Provide the (X, Y) coordinate of the cell's center where the given text is located.  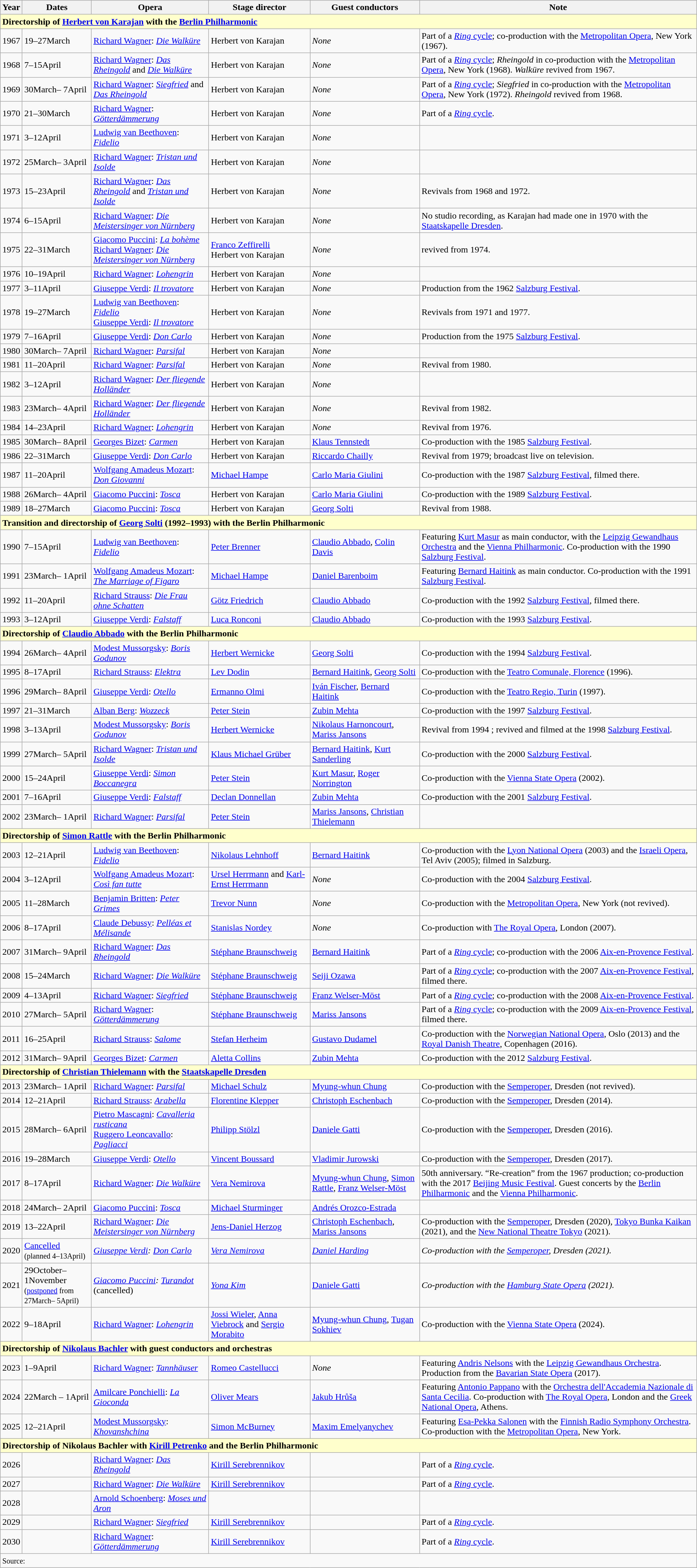
Co-production with the Teatro Comunale, Florence (1996). (558, 672)
23March– 4April (57, 408)
Featuring Andris Nelsons with the Leipzig Gewandhaus Orchestra. Production from the Bavarian State Opera (2017). (558, 1368)
Richard Strauss: Die Frau ohne Schatten (150, 600)
1982 (11, 384)
Co-production with the 1993 Salzburg Festival. (558, 620)
Myung-whun Chung (365, 1086)
2020 (11, 1250)
Dates (57, 7)
Peter Brenner (260, 547)
Revivals from 1968 and 1972. (558, 191)
1971 (11, 138)
Directorship of Claudio Abbado with the Berlin Philharmonic (348, 634)
2002 (11, 816)
Stanislas Nordey (260, 927)
Co-production with the 2001 Salzburg Festival. (558, 797)
Directorship of Simon Rattle with the Berlin Philharmonic (348, 836)
Philipp Stölzl (260, 1130)
Seiji Ozawa (365, 976)
Opera (150, 7)
Klaus Michael Grüber (260, 754)
1985 (11, 442)
Christoph Eschenbach, Mariss Jansons (365, 1227)
Wolfgang Amadeus Mozart: Don Giovanni (150, 475)
Vincent Boussard (260, 1159)
Amilcare Ponchielli: La Gioconda (150, 1397)
Richard Wagner: Siegfried and Das Rheingold (150, 89)
Modest Mussorgsky: Khovanshchina (150, 1426)
29March– 8April (57, 691)
Part of a Ring cycle; co-production with the 2007 Aix-en-Provence Festival, filmed there. (558, 976)
Co-production with the 1989 Salzburg Festival. (558, 494)
1979 (11, 337)
Co-production with the Teatro Regio, Turin (1997). (558, 691)
1986 (11, 456)
Directorship of Nikolaus Bachler with guest conductors and orchestras (348, 1349)
Part of a Ring cycle; co-production with the 2008 Aix-en-Provence Festival. (558, 995)
Richard Wagner: Das Rheingold and Die Walküre (150, 65)
Jens-Daniel Herzog (260, 1227)
Aletta Collins (260, 1058)
2007 (11, 952)
13–22April (57, 1227)
2012 (11, 1058)
2024 (11, 1397)
Directorship of Nikolaus Bachler with Kirill Petrenko and the Berlin Philharmonic (348, 1445)
Claudio Abbado, Colin Davis (365, 547)
1–9April (57, 1368)
Christoph Eschenbach (365, 1100)
Romeo Castellucci (260, 1368)
Kurt Masur, Roger Norrington (365, 778)
2028 (11, 1503)
Richard Strauss: Elektra (150, 672)
Co-production with the 2004 Salzburg Festival. (558, 879)
Co-production with the Semperoper, Dresden (2020), Tokyo Bunka Kaikan (2021), and the New National Theatre Tokyo (2021). (558, 1227)
2011 (11, 1039)
1977 (11, 288)
No studio recording, as Karajan had made one in 1970 with the Staatskapelle Dresden. (558, 220)
Part of a Ring cycle; Rheingold in co-production with the Metropolitan Opera, New York (1968). Walküre revived from 1967. (558, 65)
2030 (11, 1542)
16–25April (57, 1039)
Co-production with the Semperoper, Dresden (2016). (558, 1130)
15–24March (57, 976)
10–19April (57, 274)
Co-production with the Semperoper, Dresden (2017). (558, 1159)
9–18April (57, 1324)
2000 (11, 778)
2009 (11, 995)
2023 (11, 1368)
4–13April (57, 995)
14–23April (57, 427)
1987 (11, 475)
Mariss Jansons (365, 1014)
11–28March (57, 903)
Production from the 1962 Salzburg Festival. (558, 288)
Co-production with the 1985 Salzburg Festival. (558, 442)
Wolfgang Amadeus Mozart: Così fan tutte (150, 879)
15–24April (57, 778)
21–31March (57, 710)
Part of a Ring cycle; Siegfried in co-production with the Metropolitan Opera, New York (1972). Rheingold revived from 1968. (558, 89)
Bernard Haitink, Kurt Sanderling (365, 754)
Giacomo Puccini: Turandot (cancelled) (150, 1285)
Götz Friedrich (260, 600)
Wolfgang Amadeus Mozart: The Marriage of Figaro (150, 576)
Co-production with the Norwegian National Opera, Oslo (2013) and the Royal Danish Theatre, Copenhagen (2016). (558, 1039)
1968 (11, 65)
1983 (11, 408)
3–11April (57, 288)
Co-production with the 1994 Salzburg Festival. (558, 653)
Richard Wagner: Das Rheingold and Tristan und Isolde (150, 191)
Jakub Hrůša (365, 1397)
1981 (11, 365)
Benjamin Britten: Peter Grimes (150, 903)
1973 (11, 191)
Nikolaus Harnoncourt, Mariss Jansons (365, 730)
Franz Welser-Möst (365, 995)
Pietro Mascagni: Cavalleria rusticanaRuggero Leoncavallo: Pagliacci (150, 1130)
Giacomo Puccini: La bohèmeRichard Wagner: Die Meistersinger von Nürnberg (150, 249)
Co-production with the Semperoper, Dresden (2014). (558, 1100)
Giuseppe Verdi: Il trovatore (150, 288)
2008 (11, 976)
1994 (11, 653)
Part of a Ring cycle; co-production with the Metropolitan Opera, New York (1967). (558, 41)
Part of a Ring cycle; co-production with the 2009 Aix-en-Provence Festival, filmed there. (558, 1014)
1992 (11, 600)
2017 (11, 1183)
3–13April (57, 730)
2021 (11, 1285)
Year (11, 7)
2005 (11, 903)
Arnold Schoenberg: Moses und Aron (150, 1503)
Richard Strauss: Arabella (150, 1100)
2013 (11, 1086)
Ermanno Olmi (260, 691)
1978 (11, 312)
Bernard Haitink, Georg Solti (365, 672)
Franco ZeffirelliHerbert von Karajan (260, 249)
1976 (11, 274)
Note (558, 7)
1970 (11, 113)
Stage director (260, 7)
Trevor Nunn (260, 903)
1999 (11, 754)
Co-production with the Semperoper, Dresden (not revived). (558, 1086)
Revival from 1976. (558, 427)
Co-production with the 1987 Salzburg Festival, filmed there. (558, 475)
1990 (11, 547)
1993 (11, 620)
Co-production with the Lyon National Opera (2003) and the Israeli Opera, Tel Aviv (2005); filmed in Salzburg. (558, 855)
Featuring Esa-Pekka Salonen with the Finnish Radio Symphony Orchestra. Co-production with the Metropolitan Opera, New York. (558, 1426)
Cancelled(planned 4–13April) (57, 1250)
Lev Dodin (260, 672)
2004 (11, 879)
1980 (11, 351)
Michael Schulz (260, 1086)
Source: (348, 1561)
Production from the 1975 Salzburg Festival. (558, 337)
1988 (11, 494)
Revival from 1988. (558, 508)
Oliver Mears (260, 1397)
Daniel Barenboim (365, 576)
Co-production with the Vienna State Opera (2024). (558, 1324)
Ludwig van Beethoven: FidelioGiuseppe Verdi: Il trovatore (150, 312)
Jossi Wieler, Anna Viebrock and Sergio Morabito (260, 1324)
Co-production with the Semperoper, Dresden (2021). (558, 1250)
19–28March (57, 1159)
Alban Berg: Wozzeck (150, 710)
Guest conductors (365, 7)
Co-production with the Vienna State Opera (2002). (558, 778)
Revival from 1980. (558, 365)
1967 (11, 41)
24March– 2April (57, 1207)
2016 (11, 1159)
29October– 1November(postponed from 27March– 5April) (57, 1285)
1969 (11, 89)
Yona Kim (260, 1285)
revived from 1974. (558, 249)
Co-production with the 2000 Salzburg Festival. (558, 754)
Transition and directorship of Georg Solti (1992–1993) with the Berlin Philharmonic (348, 522)
Co-production with the 2012 Salzburg Festival. (558, 1058)
Gustavo Dudamel (365, 1039)
15–23April (57, 191)
1975 (11, 249)
Declan Donnellan (260, 797)
1974 (11, 220)
1972 (11, 162)
2027 (11, 1484)
2019 (11, 1227)
1991 (11, 576)
2014 (11, 1100)
Luca Ronconi (260, 620)
Iván Fischer, Bernard Haitink (365, 691)
2026 (11, 1465)
Co-production with the 1997 Salzburg Festival. (558, 710)
1998 (11, 730)
28March– 6April (57, 1130)
Part of a Ring cycle; co-production with the 2006 Aix-en-Provence Festival. (558, 952)
Revival from 1979; broadcast live on television. (558, 456)
Vladimir Jurowski (365, 1159)
Maxim Emelyanychev (365, 1426)
1996 (11, 691)
2029 (11, 1522)
1984 (11, 427)
6–15April (57, 220)
Klaus Tennstedt (365, 442)
2022 (11, 1324)
Co-production with The Royal Opera, London (2007). (558, 927)
Mariss Jansons, Christian Thielemann (365, 816)
22March – 1April (57, 1397)
18–27March (57, 508)
Co-production with the Hamburg State Opera (2021). (558, 1285)
2006 (11, 927)
Florentine Klepper (260, 1100)
Giuseppe Verdi: Simon Boccanegra (150, 778)
2015 (11, 1130)
2018 (11, 1207)
Richard Strauss: Salome (150, 1039)
1995 (11, 672)
Stefan Herheim (260, 1039)
Myung-whun Chung, Simon Rattle, Franz Welser-Möst (365, 1183)
Nikolaus Lehnhoff (260, 855)
Revivals from 1971 and 1977. (558, 312)
Directorship of Christian Thielemann with the Staatskapelle Dresden (348, 1072)
Revival from 1982. (558, 408)
Directorship of Herbert von Karajan with the Berlin Philharmonic (348, 22)
2010 (11, 1014)
Michael Sturminger (260, 1207)
Ursel Herrmann and Karl-Ernst Herrmann (260, 879)
21–30March (57, 113)
Claude Debussy: Pelléas et Mélisande (150, 927)
Daniel Harding (365, 1250)
2003 (11, 855)
Featuring Bernard Haitink as main conductor. Co-production with the 1991 Salzburg Festival. (558, 576)
Riccardo Chailly (365, 456)
1997 (11, 710)
Andrés Orozco-Estrada (365, 1207)
1989 (11, 508)
2025 (11, 1426)
30March– 8April (57, 442)
Richard Wagner: Tannhäuser (150, 1368)
Myung-whun Chung, Tugan Sokhiev (365, 1324)
25March– 3April (57, 162)
2001 (11, 797)
Co-production with the 1992 Salzburg Festival, filmed there. (558, 600)
Revival from 1994 ; revived and filmed at the 1998 Salzburg Festival. (558, 730)
Simon McBurney (260, 1426)
Co-production with the Metropolitan Opera, New York (not revived). (558, 903)
